Return [X, Y] of the center of cell containing provided text 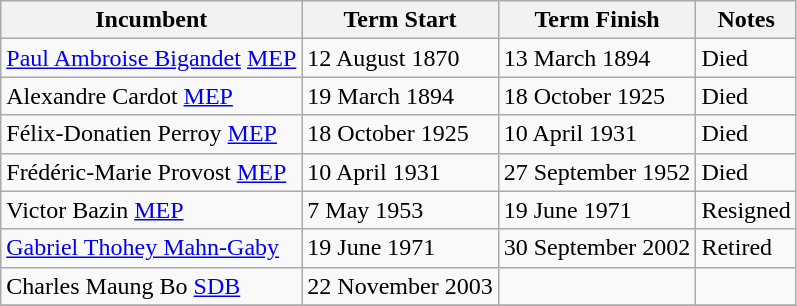
30 September 2002 [597, 248]
Term Start [400, 20]
Gabriel Thohey Mahn-Gaby [152, 248]
13 March 1894 [597, 58]
Retired [746, 248]
Paul Ambroise Bigandet MEP [152, 58]
27 September 1952 [597, 172]
Victor Bazin MEP [152, 210]
Incumbent [152, 20]
Charles Maung Bo SDB [152, 286]
Félix-Donatien Perroy MEP [152, 134]
22 November 2003 [400, 286]
Frédéric-Marie Provost MEP [152, 172]
Resigned [746, 210]
7 May 1953 [400, 210]
Notes [746, 20]
19 March 1894 [400, 96]
12 August 1870 [400, 58]
Alexandre Cardot MEP [152, 96]
Term Finish [597, 20]
